Scan for the cell matching the given text and deliver its [x, y] coordinate at center. 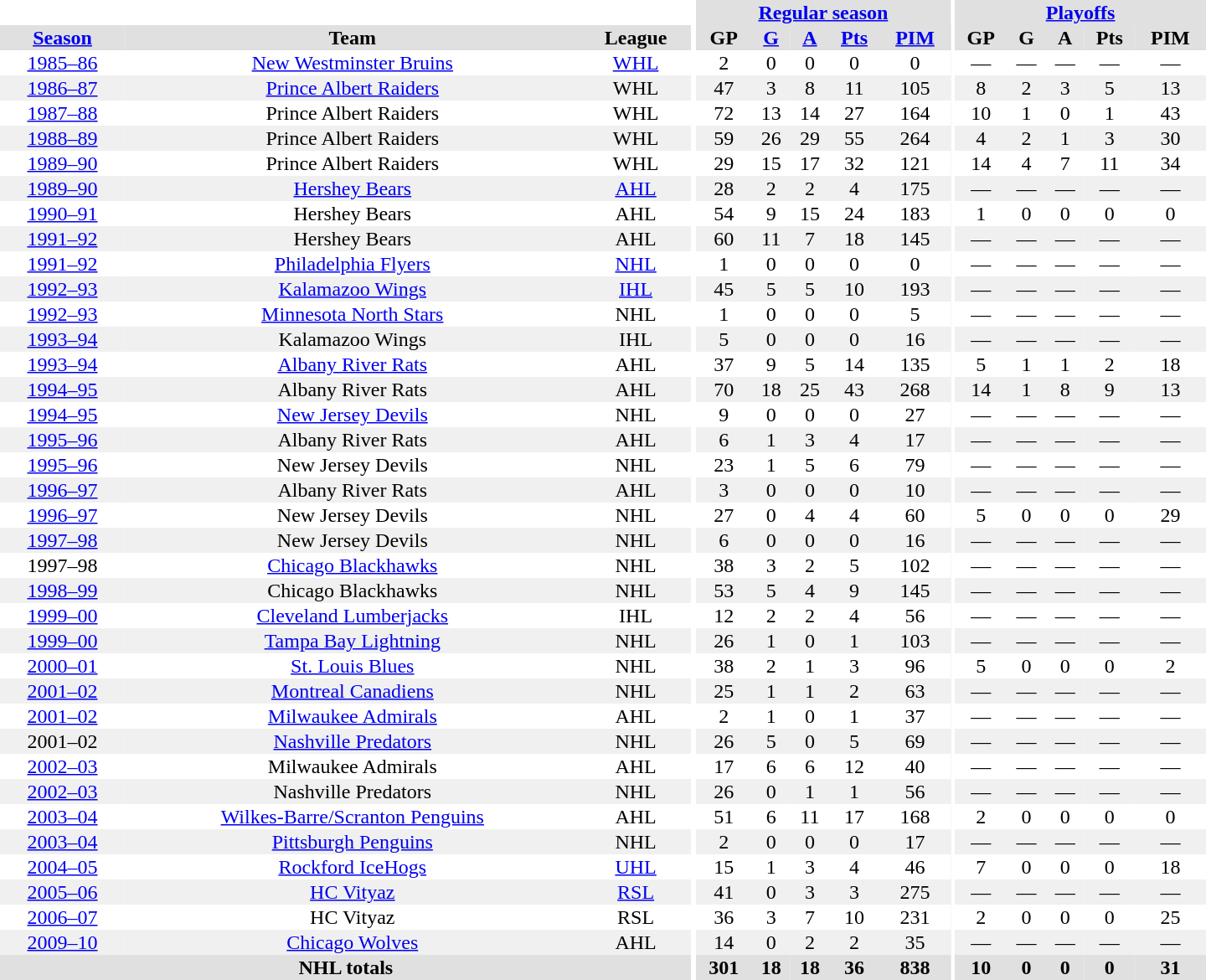
Montreal Canadiens [353, 691]
St. Louis Blues [353, 666]
51 [724, 817]
96 [915, 666]
2005–06 [62, 892]
40 [915, 766]
47 [724, 88]
264 [915, 138]
Cleveland Lumberjacks [353, 616]
1985–86 [62, 63]
59 [724, 138]
54 [724, 214]
41 [724, 892]
New Westminster Bruins [353, 63]
183 [915, 214]
28 [724, 188]
193 [915, 289]
69 [915, 741]
Playoffs [1080, 13]
838 [915, 967]
UHL [636, 867]
301 [724, 967]
Rockford IceHogs [353, 867]
2009–10 [62, 942]
55 [854, 138]
1990–91 [62, 214]
2006–07 [62, 917]
1988–89 [62, 138]
53 [724, 591]
Regular season [823, 13]
Season [62, 38]
2004–05 [62, 867]
275 [915, 892]
135 [915, 364]
102 [915, 565]
231 [915, 917]
Philadelphia Flyers [353, 264]
Pittsburgh Penguins [353, 842]
1986–87 [62, 88]
32 [854, 163]
45 [724, 289]
70 [724, 389]
121 [915, 163]
63 [915, 691]
1987–88 [62, 113]
168 [915, 817]
72 [724, 113]
2000–01 [62, 666]
1998–99 [62, 591]
79 [915, 465]
31 [1171, 967]
League [636, 38]
35 [915, 942]
Team [353, 38]
30 [1171, 138]
103 [915, 641]
Chicago Wolves [353, 942]
Minnesota North Stars [353, 314]
Tampa Bay Lightning [353, 641]
175 [915, 188]
164 [915, 113]
268 [915, 389]
NHL totals [346, 967]
23 [724, 465]
24 [854, 214]
46 [915, 867]
34 [1171, 163]
Wilkes-Barre/Scranton Penguins [353, 817]
105 [915, 88]
